Return [X, Y] of the center of cell containing provided text 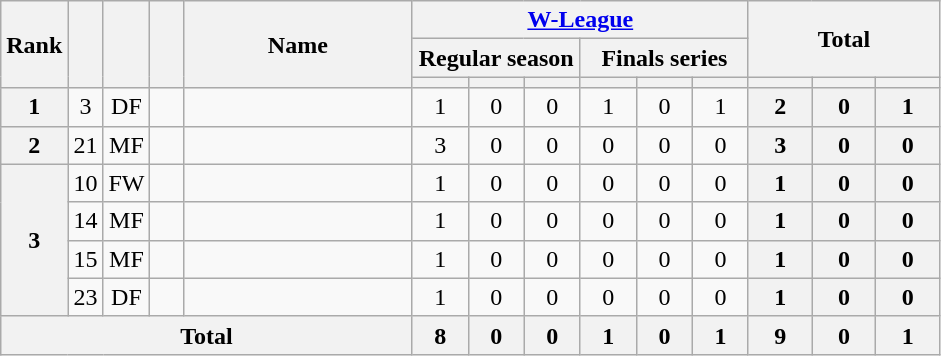
Regular season [496, 58]
21 [86, 145]
23 [86, 297]
Rank [34, 44]
10 [86, 183]
Name [298, 44]
8 [440, 335]
W-League [580, 20]
Finals series [664, 58]
15 [86, 259]
FW [126, 183]
14 [86, 221]
9 [780, 335]
